Scan for the cell matching the given text and deliver its (X, Y) coordinate at center. 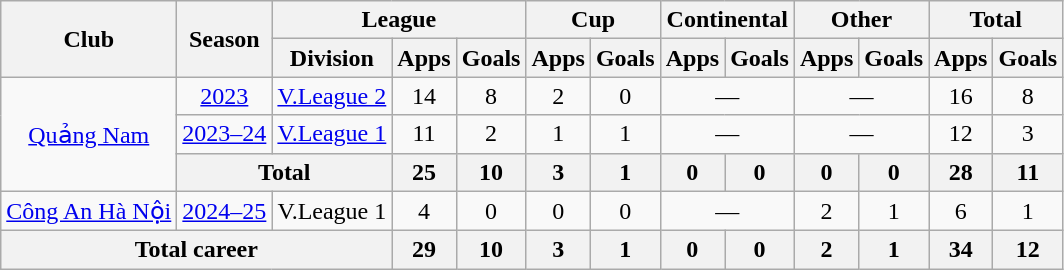
2023 (224, 96)
Công An Hà Nội (89, 211)
6 (961, 211)
Other (861, 20)
2024–25 (224, 211)
Club (89, 39)
16 (961, 96)
V.League 2 (332, 96)
Continental (727, 20)
4 (424, 211)
League (399, 20)
29 (424, 250)
Cup (593, 20)
25 (424, 172)
14 (424, 96)
28 (961, 172)
Division (332, 58)
Season (224, 39)
34 (961, 250)
2023–24 (224, 134)
Quảng Nam (89, 134)
Total career (196, 250)
